Search for the cell housing the specified text and yield its (X, Y) center coordinate. 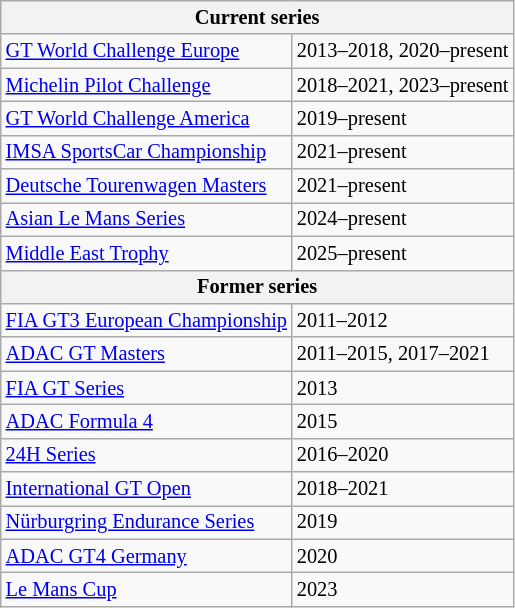
FIA GT3 European Championship (146, 320)
Michelin Pilot Challenge (146, 85)
2016–2020 (402, 455)
2024–present (402, 219)
2011–2015, 2017–2021 (402, 354)
Former series (258, 287)
2013 (402, 388)
Middle East Trophy (146, 253)
GT World Challenge America (146, 118)
2018–2021, 2023–present (402, 85)
2018–2021 (402, 489)
Nürburgring Endurance Series (146, 522)
24H Series (146, 455)
2025–present (402, 253)
2011–2012 (402, 320)
2013–2018, 2020–present (402, 51)
2023 (402, 589)
2020 (402, 556)
Deutsche Tourenwagen Masters (146, 186)
2019 (402, 522)
ADAC GT Masters (146, 354)
2015 (402, 421)
ADAC GT4 Germany (146, 556)
IMSA SportsCar Championship (146, 152)
2019–present (402, 118)
Le Mans Cup (146, 589)
Asian Le Mans Series (146, 219)
International GT Open (146, 489)
ADAC Formula 4 (146, 421)
Current series (258, 17)
GT World Challenge Europe (146, 51)
FIA GT Series (146, 388)
